Determine the [X, Y] coordinate at the center of the cell enclosing the given text.  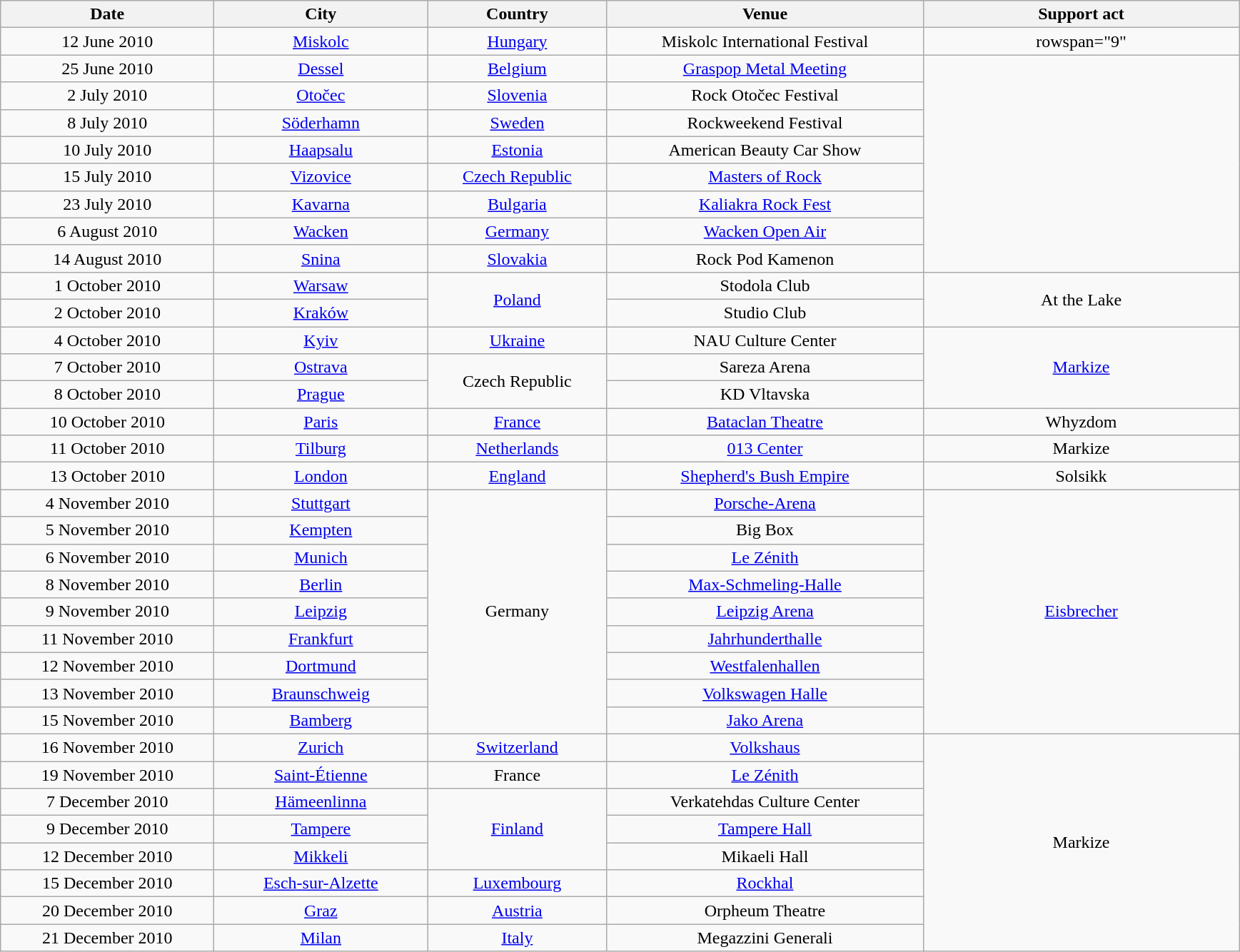
4 October 2010 [107, 340]
Braunschweig [321, 693]
Volkswagen Halle [765, 693]
Stuttgart [321, 503]
Tampere [321, 829]
Netherlands [517, 449]
19 November 2010 [107, 774]
Kraków [321, 313]
Slovenia [517, 96]
American Beauty Car Show [765, 150]
Vizovice [321, 177]
Rock Otočec Festival [765, 96]
Bataclan Theatre [765, 422]
13 November 2010 [107, 693]
12 November 2010 [107, 666]
Leipzig Arena [765, 612]
8 November 2010 [107, 584]
23 July 2010 [107, 204]
Esch-sur-Alzette [321, 883]
London [321, 476]
7 October 2010 [107, 368]
Kempten [321, 530]
Rockhal [765, 883]
16 November 2010 [107, 747]
Munich [321, 557]
6 November 2010 [107, 557]
Kyiv [321, 340]
Solsikk [1081, 476]
12 June 2010 [107, 41]
Prague [321, 395]
Masters of Rock [765, 177]
Verkatehdas Culture Center [765, 802]
20 December 2010 [107, 911]
Paris [321, 422]
10 October 2010 [107, 422]
Support act [1081, 14]
Milan [321, 938]
Tilburg [321, 449]
15 December 2010 [107, 883]
4 November 2010 [107, 503]
Dortmund [321, 666]
Megazzini Generali [765, 938]
Zurich [321, 747]
6 August 2010 [107, 231]
Eisbrecher [1081, 612]
Haapsalu [321, 150]
9 November 2010 [107, 612]
Miskolc International Festival [765, 41]
15 July 2010 [107, 177]
14 August 2010 [107, 258]
10 July 2010 [107, 150]
Belgium [517, 69]
Italy [517, 938]
Warsaw [321, 285]
KD Vltavska [765, 395]
City [321, 14]
Wacken Open Air [765, 231]
Date [107, 14]
Saint-Étienne [321, 774]
Volkshaus [765, 747]
Hämeenlinna [321, 802]
Finland [517, 829]
Snina [321, 258]
Wacken [321, 231]
Graspop Metal Meeting [765, 69]
Westfalenhallen [765, 666]
Porsche-Arena [765, 503]
Mikaeli Hall [765, 856]
11 November 2010 [107, 639]
Otočec [321, 96]
5 November 2010 [107, 530]
Orpheum Theatre [765, 911]
Dessel [321, 69]
Slovakia [517, 258]
Sweden [517, 123]
Bamberg [321, 720]
Studio Club [765, 313]
Austria [517, 911]
13 October 2010 [107, 476]
Switzerland [517, 747]
Ostrava [321, 368]
1 October 2010 [107, 285]
Frankfurt [321, 639]
9 December 2010 [107, 829]
Bulgaria [517, 204]
7 December 2010 [107, 802]
Kavarna [321, 204]
11 October 2010 [107, 449]
NAU Culture Center [765, 340]
Max-Schmeling-Halle [765, 584]
Country [517, 14]
Poland [517, 299]
15 November 2010 [107, 720]
Jahrhunderthalle [765, 639]
8 July 2010 [107, 123]
Stodola Club [765, 285]
Whyzdom [1081, 422]
Mikkeli [321, 856]
Rock Pod Kamenon [765, 258]
Kaliakra Rock Fest [765, 204]
Berlin [321, 584]
At the Lake [1081, 299]
Rockweekend Festival [765, 123]
Leipzig [321, 612]
Ukraine [517, 340]
2 October 2010 [107, 313]
2 July 2010 [107, 96]
Venue [765, 14]
Big Box [765, 530]
Graz [321, 911]
Miskolc [321, 41]
Sareza Arena [765, 368]
21 December 2010 [107, 938]
Luxembourg [517, 883]
12 December 2010 [107, 856]
rowspan="9" [1081, 41]
Tampere Hall [765, 829]
25 June 2010 [107, 69]
England [517, 476]
Hungary [517, 41]
8 October 2010 [107, 395]
Estonia [517, 150]
Jako Arena [765, 720]
Shepherd's Bush Empire [765, 476]
013 Center [765, 449]
Söderhamn [321, 123]
